Scan for the cell matching the given text and deliver its [X, Y] coordinate at center. 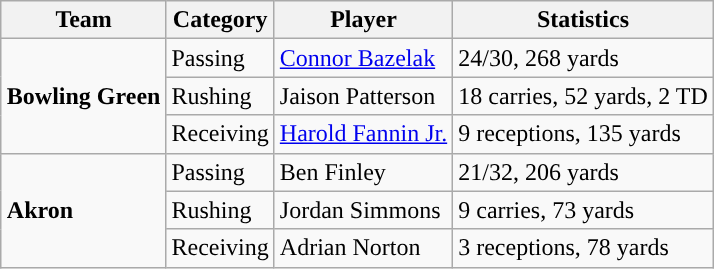
9 carries, 73 yards [584, 210]
21/32, 206 yards [584, 172]
Jordan Simmons [363, 210]
Team [84, 20]
24/30, 268 yards [584, 58]
Player [363, 20]
Adrian Norton [363, 248]
3 receptions, 78 yards [584, 248]
Jaison Patterson [363, 96]
Harold Fannin Jr. [363, 134]
Connor Bazelak [363, 58]
Statistics [584, 20]
Bowling Green [84, 96]
Akron [84, 210]
Ben Finley [363, 172]
Category [220, 20]
18 carries, 52 yards, 2 TD [584, 96]
9 receptions, 135 yards [584, 134]
